For the text-containing cell, return its midpoint in [x, y] coordinate format. 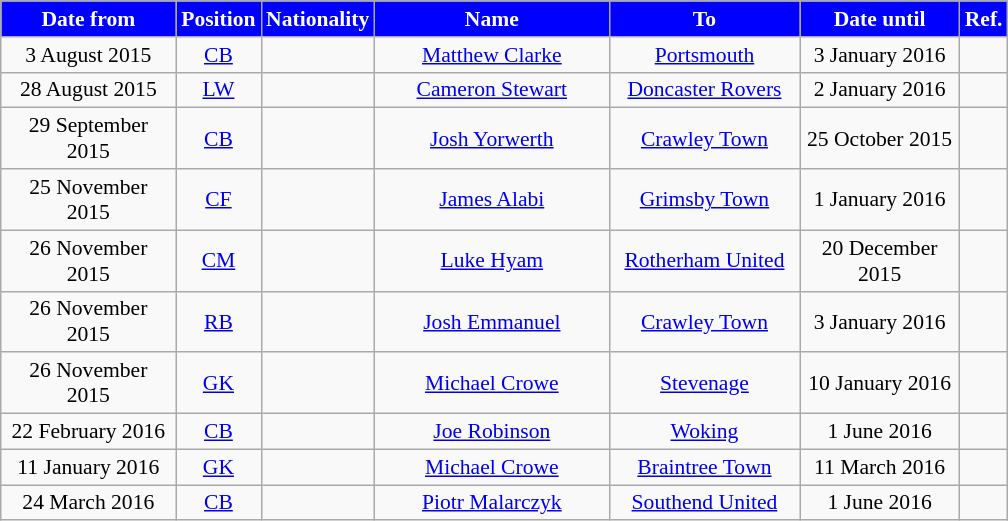
Date from [88, 19]
11 March 2016 [880, 467]
Doncaster Rovers [704, 90]
Nationality [318, 19]
To [704, 19]
Joe Robinson [492, 432]
CF [218, 200]
1 January 2016 [880, 200]
Grimsby Town [704, 200]
11 January 2016 [88, 467]
24 March 2016 [88, 503]
Name [492, 19]
Position [218, 19]
Josh Yorwerth [492, 138]
Josh Emmanuel [492, 322]
LW [218, 90]
25 November 2015 [88, 200]
Woking [704, 432]
25 October 2015 [880, 138]
2 January 2016 [880, 90]
Rotherham United [704, 260]
Piotr Malarczyk [492, 503]
Portsmouth [704, 55]
10 January 2016 [880, 384]
28 August 2015 [88, 90]
Luke Hyam [492, 260]
RB [218, 322]
James Alabi [492, 200]
29 September 2015 [88, 138]
Southend United [704, 503]
Braintree Town [704, 467]
Ref. [984, 19]
Date until [880, 19]
Cameron Stewart [492, 90]
22 February 2016 [88, 432]
Matthew Clarke [492, 55]
Stevenage [704, 384]
20 December 2015 [880, 260]
3 August 2015 [88, 55]
CM [218, 260]
